Extract the [x, y] coordinate from the center of the cell holding the provided text.  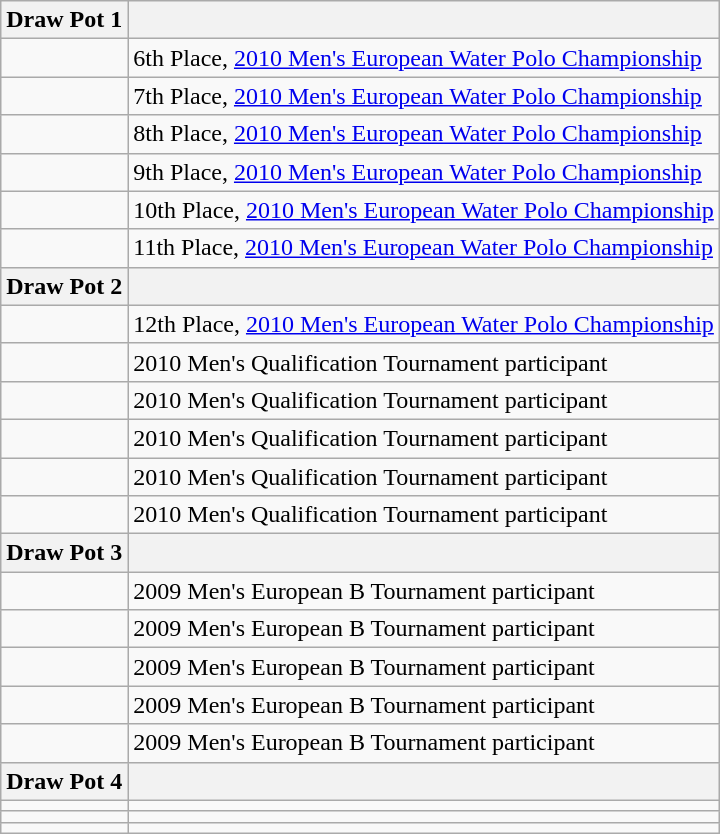
12th Place, 2010 Men's European Water Polo Championship [424, 324]
6th Place, 2010 Men's European Water Polo Championship [424, 58]
7th Place, 2010 Men's European Water Polo Championship [424, 96]
Draw Pot 1 [64, 20]
11th Place, 2010 Men's European Water Polo Championship [424, 248]
Draw Pot 2 [64, 286]
10th Place, 2010 Men's European Water Polo Championship [424, 210]
Draw Pot 4 [64, 781]
Draw Pot 3 [64, 553]
8th Place, 2010 Men's European Water Polo Championship [424, 134]
9th Place, 2010 Men's European Water Polo Championship [424, 172]
